Pinpoint the cell where the given text exists, returning its [X, Y] midpoint coordinate. 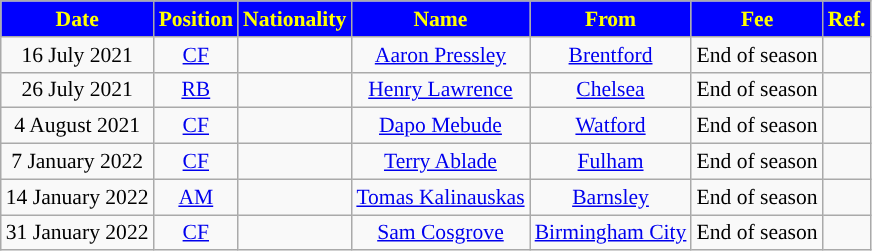
Watford [611, 126]
Nationality [294, 19]
26 July 2021 [78, 90]
31 January 2022 [78, 233]
From [611, 19]
Fee [756, 19]
Position [196, 19]
Tomas Kalinauskas [440, 197]
14 January 2022 [78, 197]
Sam Cosgrove [440, 233]
7 January 2022 [78, 162]
Chelsea [611, 90]
Aaron Pressley [440, 55]
Terry Ablade [440, 162]
Barnsley [611, 197]
RB [196, 90]
4 August 2021 [78, 126]
Name [440, 19]
Ref. [847, 19]
Birmingham City [611, 233]
16 July 2021 [78, 55]
Brentford [611, 55]
Henry Lawrence [440, 90]
Fulham [611, 162]
Date [78, 19]
AM [196, 197]
Dapo Mebude [440, 126]
